Locate the cell with the specified text and output its (X, Y) center coordinate. 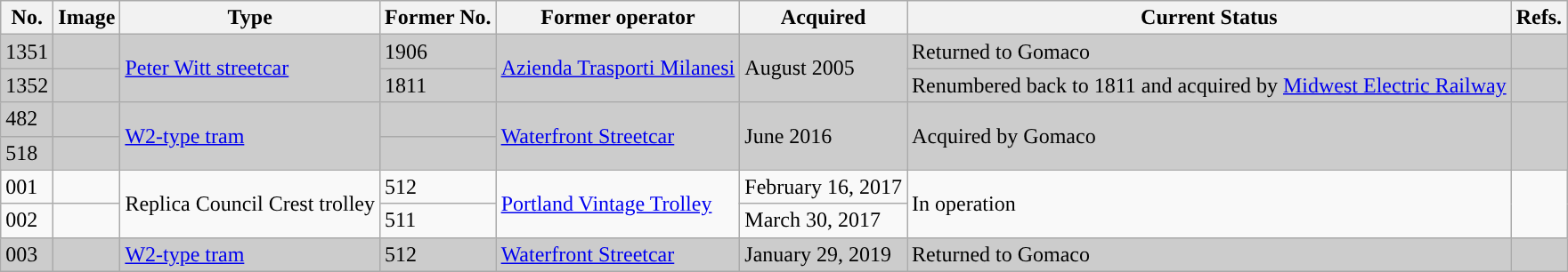
January 29, 2019 (824, 254)
Current Status (1209, 18)
In operation (1209, 204)
Image (87, 18)
Peter Witt streetcar (250, 68)
Type (250, 18)
No. (27, 18)
Portland Vintage Trolley (618, 204)
Former operator (618, 18)
Acquired by Gomaco (1209, 136)
511 (438, 220)
Refs. (1539, 18)
Former No. (438, 18)
1352 (27, 85)
001 (27, 187)
003 (27, 254)
482 (27, 119)
1906 (438, 52)
March 30, 2017 (824, 220)
February 16, 2017 (824, 187)
Replica Council Crest trolley (250, 204)
Renumbered back to 1811 and acquired by Midwest Electric Railway (1209, 85)
518 (27, 153)
June 2016 (824, 136)
1351 (27, 52)
Azienda Trasporti Milanesi (618, 68)
Acquired (824, 18)
002 (27, 220)
August 2005 (824, 68)
1811 (438, 85)
